Detect which cell encompasses the target text, then output its [x, y] center coordinate. 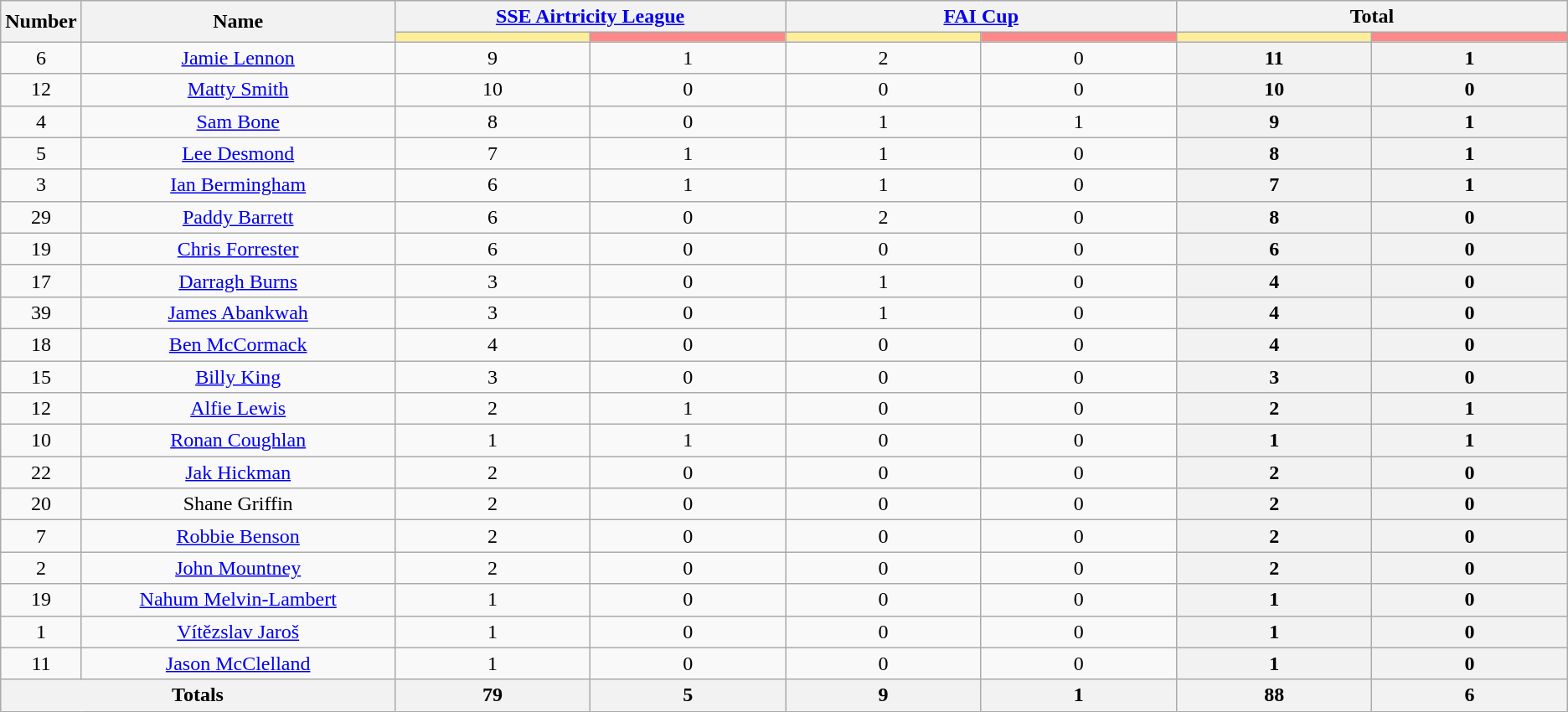
Ben McCormack [238, 344]
Billy King [238, 376]
Total [1372, 17]
Alfie Lewis [238, 409]
Matty Smith [238, 90]
20 [41, 504]
17 [41, 281]
Ian Bermingham [238, 185]
Number [41, 22]
Paddy Barrett [238, 217]
79 [493, 695]
Sam Bone [238, 121]
Robbie Benson [238, 536]
88 [1275, 695]
Nahum Melvin-Lambert [238, 600]
Vítězslav Jaroš [238, 632]
22 [41, 472]
Jak Hickman [238, 472]
Chris Forrester [238, 249]
18 [41, 344]
Shane Griffin [238, 504]
Jamie Lennon [238, 58]
John Mountney [238, 568]
Totals [198, 695]
39 [41, 312]
SSE Airtricity League [590, 17]
FAI Cup [982, 17]
Jason McClelland [238, 663]
Name [238, 22]
James Abankwah [238, 312]
Darragh Burns [238, 281]
Ronan Coughlan [238, 441]
29 [41, 217]
Lee Desmond [238, 153]
15 [41, 376]
